Return the [x, y] coordinate for the center point of the cell that contains the specified text.  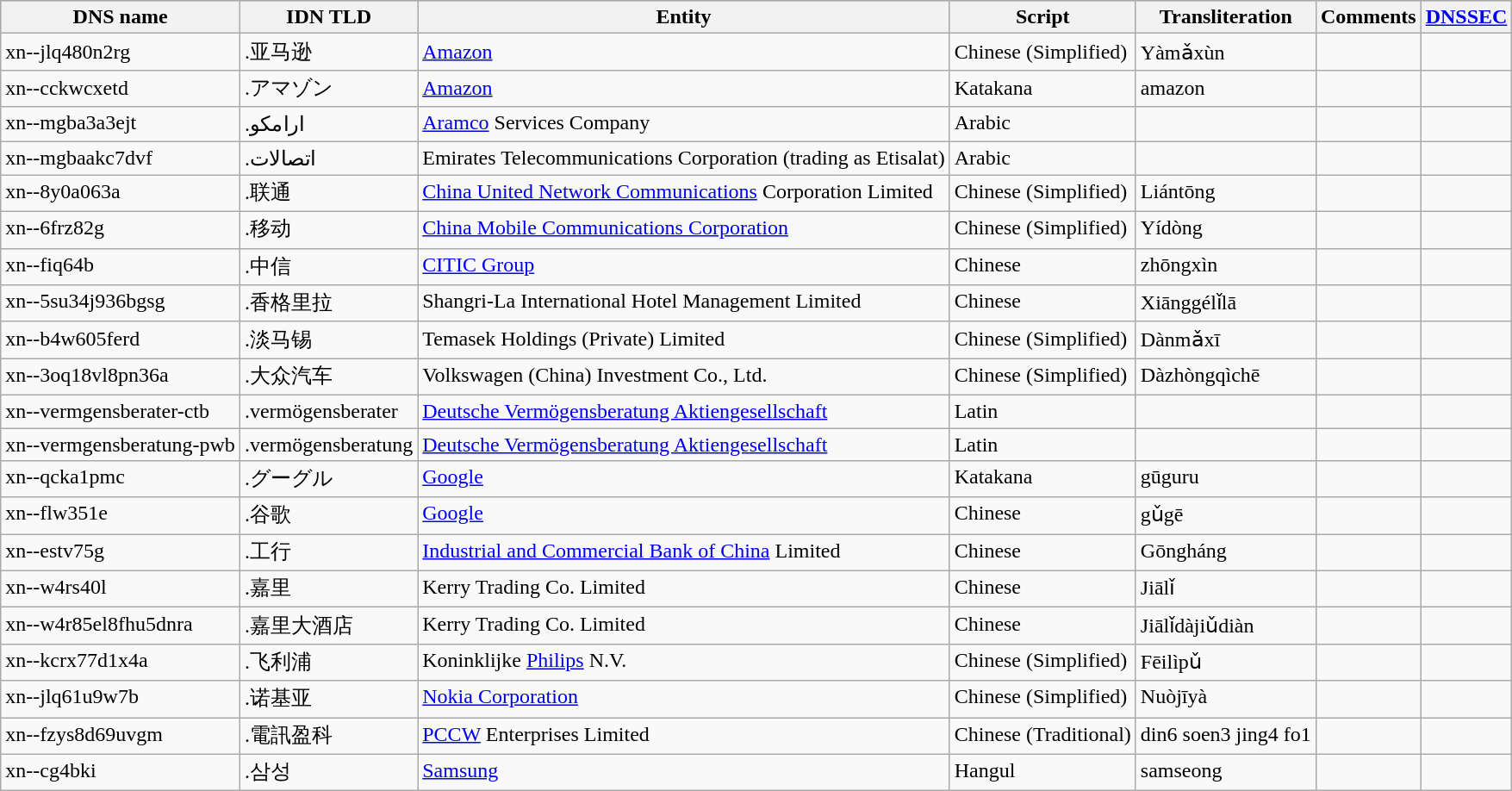
Temasek Holdings (Private) Limited [684, 339]
Comments [1368, 17]
.谷歌 [328, 515]
xn--b4w605ferd [121, 339]
xn--fzys8d69uvgm [121, 736]
Fēilìpǔ [1225, 662]
xn--w4rs40l [121, 589]
xn--flw351e [121, 515]
din6 soen3 jing4 fo1 [1225, 736]
Nuòjīyà [1225, 700]
xn--cckwcxetd [121, 88]
.大众汽车 [328, 377]
Chinese (Traditional) [1042, 736]
PCCW Enterprises Limited [684, 736]
.移动 [328, 231]
xn--jlq480n2rg [121, 52]
.اتصالات [328, 159]
Jiālǐdàjiǔdiàn [1225, 626]
Koninklijke Philips N.V. [684, 662]
zhōngxìn [1225, 267]
Volkswagen (China) Investment Co., Ltd. [684, 377]
Emirates Telecommunications Corporation (trading as Etisalat) [684, 159]
IDN TLD [328, 17]
Dànmǎxī [1225, 339]
xn--vermgensberater-ctb [121, 411]
xn--estv75g [121, 553]
xn--mgbaakc7dvf [121, 159]
.中信 [328, 267]
xn--qcka1pmc [121, 479]
xn--cg4bki [121, 772]
.アマゾン [328, 88]
amazon [1225, 88]
.香格里拉 [328, 303]
samseong [1225, 772]
.淡马锡 [328, 339]
.삼성 [328, 772]
gǔgē [1225, 515]
DNSSEC [1466, 17]
Xiānggélǐlā [1225, 303]
.グーグル [328, 479]
xn--kcrx77d1x4a [121, 662]
.嘉里大酒店 [328, 626]
xn--6frz82g [121, 231]
xn--3oq18vl8pn36a [121, 377]
Dàzhòngqìchē [1225, 377]
.嘉里 [328, 589]
Nokia Corporation [684, 700]
Gōngháng [1225, 553]
gūguru [1225, 479]
Aramco Services Company [684, 124]
.vermögensberatung [328, 444]
Shangri‐La International Hotel Management Limited [684, 303]
xn--fiq64b [121, 267]
xn--vermgensberatung-pwb [121, 444]
xn--5su34j936bgsg [121, 303]
Transliteration [1225, 17]
.電訊盈科 [328, 736]
CITIC Group [684, 267]
Industrial and Commercial Bank of China Limited [684, 553]
.亚马逊 [328, 52]
Yídòng [1225, 231]
xn--w4r85el8fhu5dnra [121, 626]
Jiālǐ [1225, 589]
xn--mgba3a3ejt [121, 124]
Script [1042, 17]
.飞利浦 [328, 662]
.诺基亚 [328, 700]
China Mobile Communications Corporation [684, 231]
xn--8y0a063a [121, 193]
DNS name [121, 17]
China United Network Communications Corporation Limited [684, 193]
.联通 [328, 193]
Yàmǎxùn [1225, 52]
.工行 [328, 553]
Samsung [684, 772]
xn--jlq61u9w7b [121, 700]
Entity [684, 17]
Liántōng [1225, 193]
.vermögensberater [328, 411]
Hangul [1042, 772]
.ارامكو [328, 124]
